Locate the cell with the specified text and output its (x, y) center coordinate. 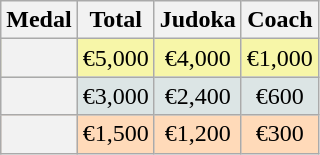
Medal (39, 20)
€300 (280, 134)
€600 (280, 96)
Total (116, 20)
€1,500 (116, 134)
€5,000 (116, 58)
€1,200 (198, 134)
Coach (280, 20)
€2,400 (198, 96)
€1,000 (280, 58)
€4,000 (198, 58)
€3,000 (116, 96)
Judoka (198, 20)
